Find where the given text appears and provide that cell's center as (x, y) coordinate. 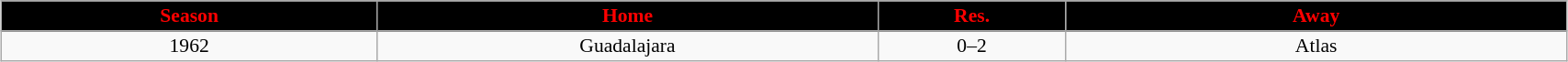
Res. (971, 16)
Guadalajara (628, 46)
Atlas (1316, 46)
Home (628, 16)
Away (1316, 16)
0–2 (971, 46)
Season (189, 16)
1962 (189, 46)
